Identify which cell holds the provided text, then report its [x, y] central coordinate. 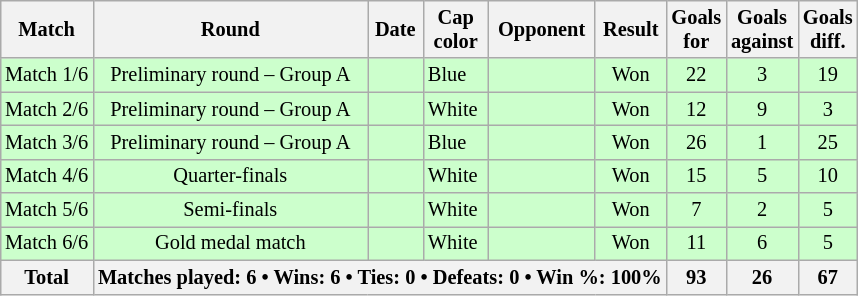
Quarter-finals [230, 176]
7 [697, 210]
Match 4/6 [46, 176]
Result [631, 29]
Match 6/6 [46, 243]
Match [46, 29]
Match 1/6 [46, 75]
Total [46, 277]
67 [828, 277]
1 [762, 142]
Matches played: 6 • Wins: 6 • Ties: 0 • Defeats: 0 • Win %: 100% [380, 277]
19 [828, 75]
6 [762, 243]
Opponent [541, 29]
Match 5/6 [46, 210]
Round [230, 29]
12 [697, 109]
Goalsagainst [762, 29]
Goalsdiff. [828, 29]
22 [697, 75]
Date [396, 29]
10 [828, 176]
Gold medal match [230, 243]
Capcolor [456, 29]
11 [697, 243]
25 [828, 142]
Goalsfor [697, 29]
9 [762, 109]
2 [762, 210]
Match 2/6 [46, 109]
93 [697, 277]
Match 3/6 [46, 142]
15 [697, 176]
Semi-finals [230, 210]
